Provide the (X, Y) coordinate of the cell's center where the given text is located.  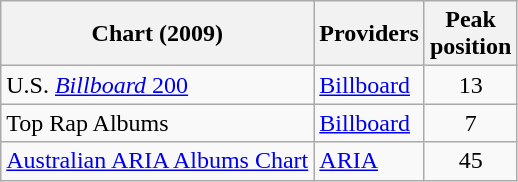
Providers (370, 34)
ARIA (370, 161)
Chart (2009) (158, 34)
7 (470, 123)
Peakposition (470, 34)
13 (470, 85)
U.S. Billboard 200 (158, 85)
45 (470, 161)
Top Rap Albums (158, 123)
Australian ARIA Albums Chart (158, 161)
